Determine the [x, y] coordinate at the center of the cell enclosing the given text.  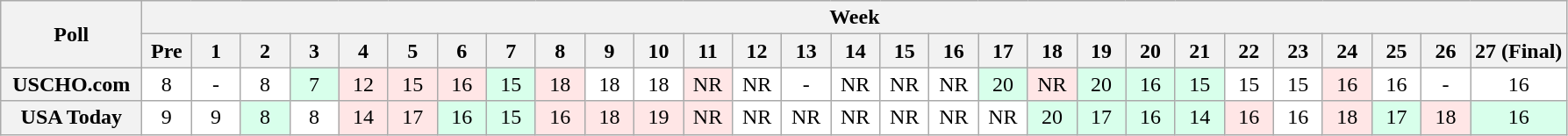
27 (Final) [1519, 51]
26 [1445, 51]
2 [265, 51]
USCHO.com [72, 84]
USA Today [72, 118]
3 [314, 51]
5 [412, 51]
21 [1199, 51]
22 [1249, 51]
Week [855, 18]
23 [1298, 51]
25 [1396, 51]
1 [216, 51]
4 [363, 51]
6 [462, 51]
24 [1347, 51]
10 [658, 51]
Pre [167, 51]
13 [806, 51]
Poll [72, 34]
11 [707, 51]
